Determine the (X, Y) coordinate at the center of the cell enclosing the given text.  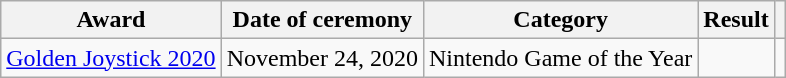
Golden Joystick 2020 (111, 58)
Category (560, 20)
Result (736, 20)
Date of ceremony (322, 20)
Nintendo Game of the Year (560, 58)
November 24, 2020 (322, 58)
Award (111, 20)
